Scan for the cell matching the given text and deliver its (X, Y) coordinate at center. 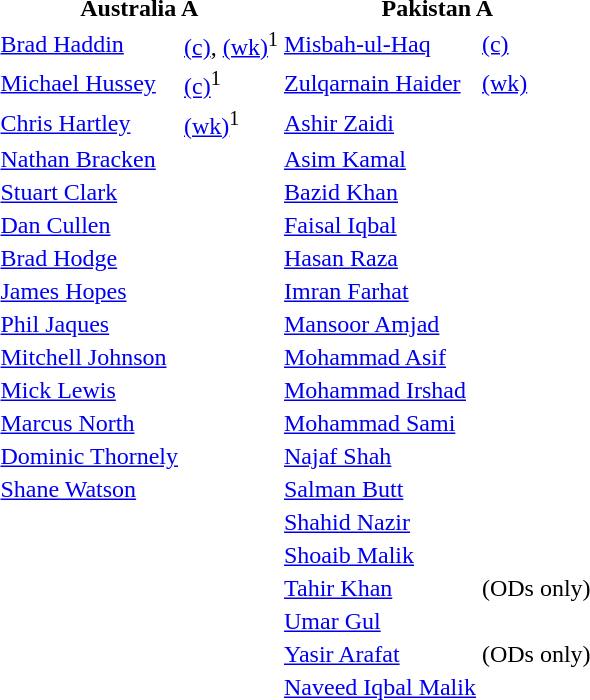
Hasan Raza (380, 258)
Mohammad Asif (380, 357)
Yasir Arafat (380, 654)
Shoaib Malik (380, 555)
Ashir Zaidi (380, 123)
Imran Farhat (380, 291)
Zulqarnain Haider (380, 83)
(c)1 (232, 83)
Umar Gul (380, 621)
Mohammad Sami (380, 423)
Najaf Shah (380, 456)
Tahir Khan (380, 588)
Mansoor Amjad (380, 324)
(wk)1 (232, 123)
Shahid Nazir (380, 522)
(c), (wk)1 (232, 44)
Salman Butt (380, 489)
Faisal Iqbal (380, 225)
Bazid Khan (380, 192)
Asim Kamal (380, 159)
Mohammad Irshad (380, 390)
Misbah-ul-Haq (380, 44)
